Detect which cell encompasses the target text, then output its (X, Y) center coordinate. 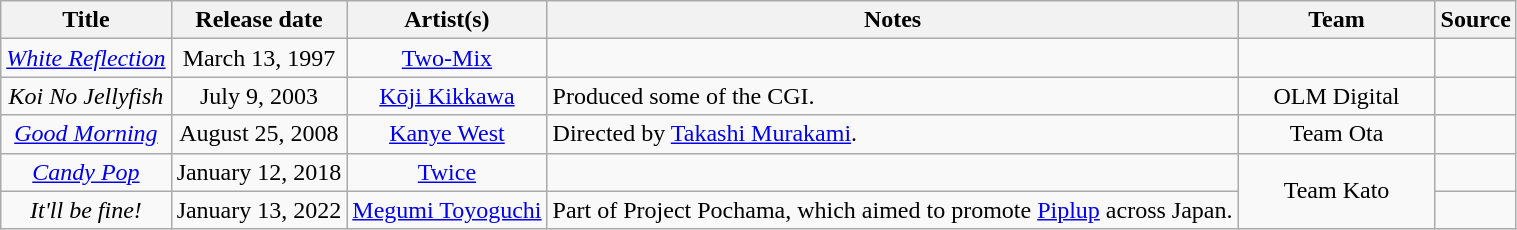
White Reflection (86, 58)
July 9, 2003 (259, 96)
Title (86, 20)
Team Kato (1336, 191)
Good Morning (86, 134)
Kōji Kikkawa (447, 96)
Directed by Takashi Murakami. (892, 134)
August 25, 2008 (259, 134)
Release date (259, 20)
It'll be fine! (86, 210)
Koi No Jellyfish (86, 96)
Team (1336, 20)
January 12, 2018 (259, 172)
Two-Mix (447, 58)
Produced some of the CGI. (892, 96)
Kanye West (447, 134)
Source (1476, 20)
Twice (447, 172)
OLM Digital (1336, 96)
Part of Project Pochama, which aimed to promote Piplup across Japan. (892, 210)
Artist(s) (447, 20)
March 13, 1997 (259, 58)
Notes (892, 20)
Candy Pop (86, 172)
Megumi Toyoguchi (447, 210)
January 13, 2022 (259, 210)
Team Ota (1336, 134)
